Determine the [x, y] coordinate at the center of the cell enclosing the given text.  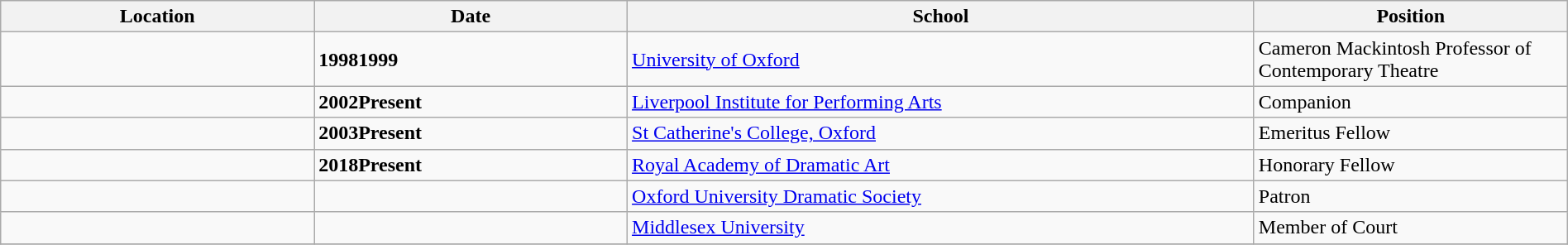
Date [471, 17]
Liverpool Institute for Performing Arts [941, 102]
Emeritus Fellow [1411, 133]
Position [1411, 17]
School [941, 17]
2002Present [471, 102]
Oxford University Dramatic Society [941, 196]
Cameron Mackintosh Professor of Contemporary Theatre [1411, 60]
Middlesex University [941, 228]
University of Oxford [941, 60]
2018Present [471, 165]
Location [157, 17]
St Catherine's College, Oxford [941, 133]
Member of Court [1411, 228]
Royal Academy of Dramatic Art [941, 165]
2003Present [471, 133]
Companion [1411, 102]
Patron [1411, 196]
Honorary Fellow [1411, 165]
19981999 [471, 60]
